Provide the (X, Y) coordinate of the cell's center where the given text is located.  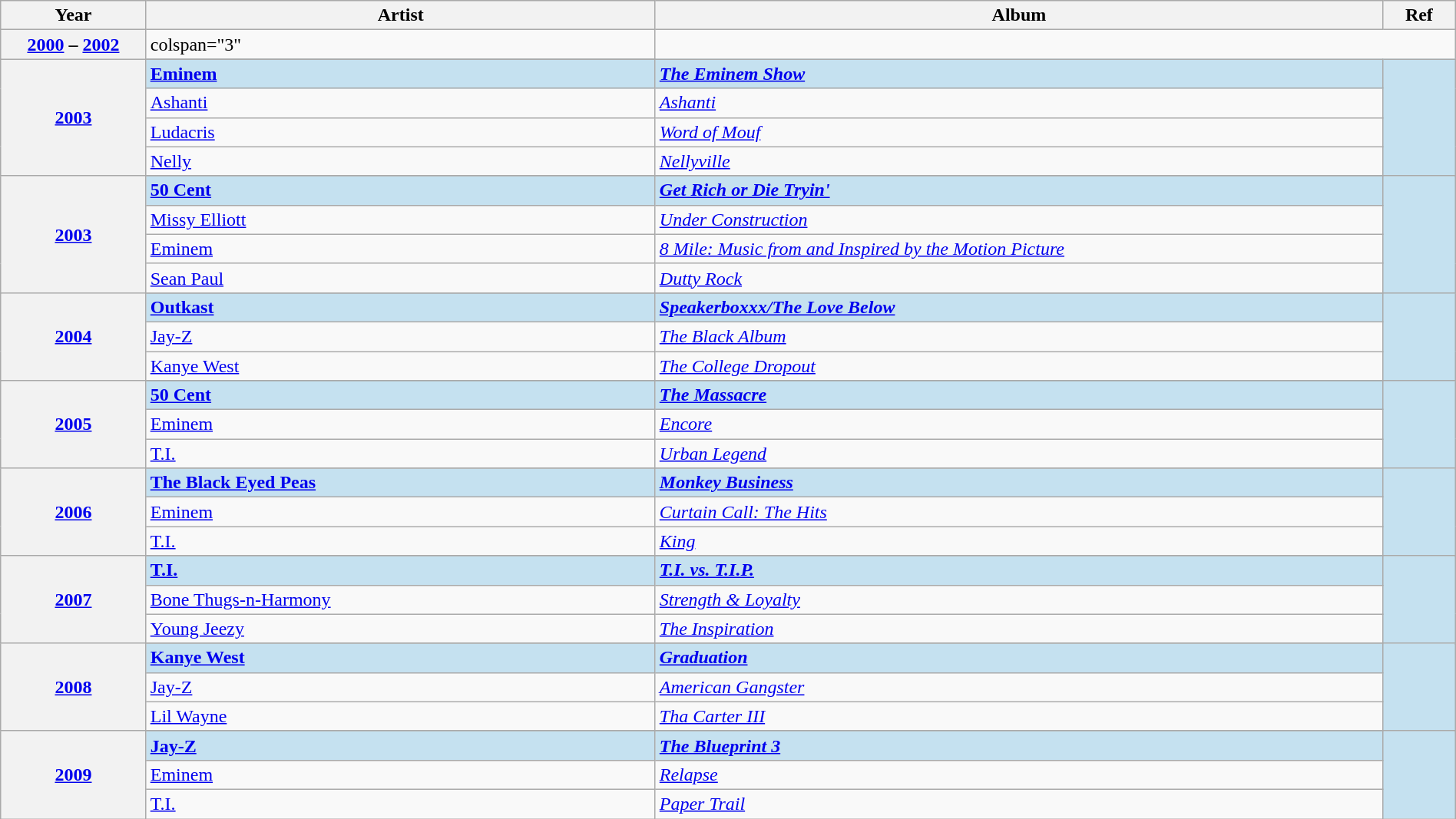
Relapse (1018, 774)
Outkast (401, 307)
T.I. vs. T.I.P. (1018, 570)
American Gangster (1018, 687)
2008 (74, 687)
Year (74, 15)
2000 – 2002 (74, 45)
Under Construction (1018, 220)
Young Jeezy (401, 629)
Missy Elliott (401, 220)
Artist (401, 15)
2007 (74, 599)
Speakerboxxx/The Love Below (1018, 307)
Curtain Call: The Hits (1018, 512)
Ref (1419, 15)
Monkey Business (1018, 483)
Lil Wayne (401, 716)
The Black Eyed Peas (401, 483)
The Eminem Show (1018, 74)
2006 (74, 512)
2004 (74, 336)
Nellyville (1018, 161)
Nelly (401, 161)
Sean Paul (401, 278)
Dutty Rock (1018, 278)
The Blueprint 3 (1018, 745)
Get Rich or Die Tryin' (1018, 190)
Word of Mouf (1018, 132)
The College Dropout (1018, 366)
Ludacris (401, 132)
2009 (74, 774)
Album (1018, 15)
colspan="3" (401, 45)
The Black Album (1018, 336)
Tha Carter III (1018, 716)
2005 (74, 424)
Urban Legend (1018, 454)
Graduation (1018, 658)
Encore (1018, 424)
8 Mile: Music from and Inspired by the Motion Picture (1018, 249)
Paper Trail (1018, 804)
King (1018, 541)
Bone Thugs-n-Harmony (401, 599)
Strength & Loyalty (1018, 599)
The Inspiration (1018, 629)
The Massacre (1018, 395)
